Return [x, y] of the center of cell containing provided text 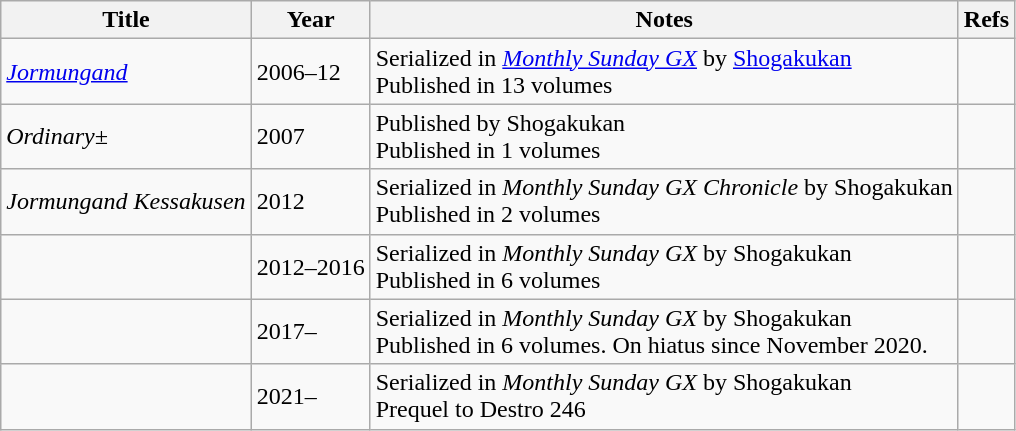
Year [310, 20]
2006–12 [310, 72]
Ordinary± [126, 136]
Serialized in Monthly Sunday GX by Shogakukan Published in 6 volumes. On hiatus since November 2020. [664, 332]
Serialized in Monthly Sunday GX by ShogakukanPrequel to Destro 246 [664, 396]
Serialized in Monthly Sunday GX Chronicle by ShogakukanPublished in 2 volumes [664, 202]
Refs [986, 20]
2007 [310, 136]
2017– [310, 332]
2012 [310, 202]
Jormungand Kessakusen [126, 202]
2012–2016 [310, 266]
Jormungand [126, 72]
Serialized in Monthly Sunday GX by ShogakukanPublished in 13 volumes [664, 72]
Serialized in Monthly Sunday GX by ShogakukanPublished in 6 volumes [664, 266]
Published by ShogakukanPublished in 1 volumes [664, 136]
Notes [664, 20]
Title [126, 20]
2021– [310, 396]
